Pinpoint the cell where the given text exists, returning its [X, Y] midpoint coordinate. 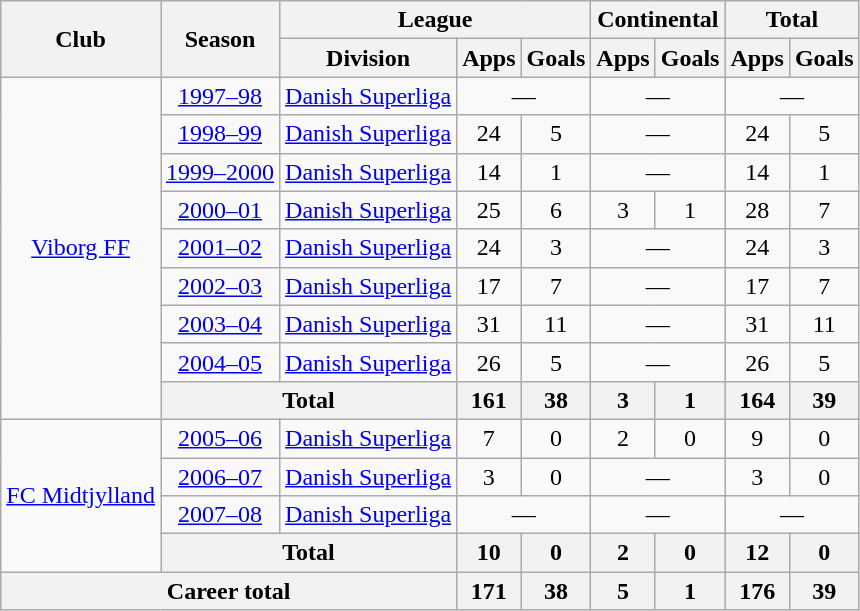
6 [556, 210]
2006–07 [220, 477]
Viborg FF [81, 248]
2002–03 [220, 286]
League [436, 20]
164 [757, 400]
171 [489, 591]
2003–04 [220, 324]
Continental [658, 20]
10 [489, 553]
176 [757, 591]
28 [757, 210]
Season [220, 39]
Career total [229, 591]
12 [757, 553]
Club [81, 39]
2001–02 [220, 248]
2005–06 [220, 438]
FC Midtjylland [81, 495]
9 [757, 438]
Division [368, 58]
1998–99 [220, 134]
161 [489, 400]
1999–2000 [220, 172]
1997–98 [220, 96]
2004–05 [220, 362]
25 [489, 210]
2000–01 [220, 210]
2007–08 [220, 515]
